Scan for the cell matching the given text and deliver its (x, y) coordinate at center. 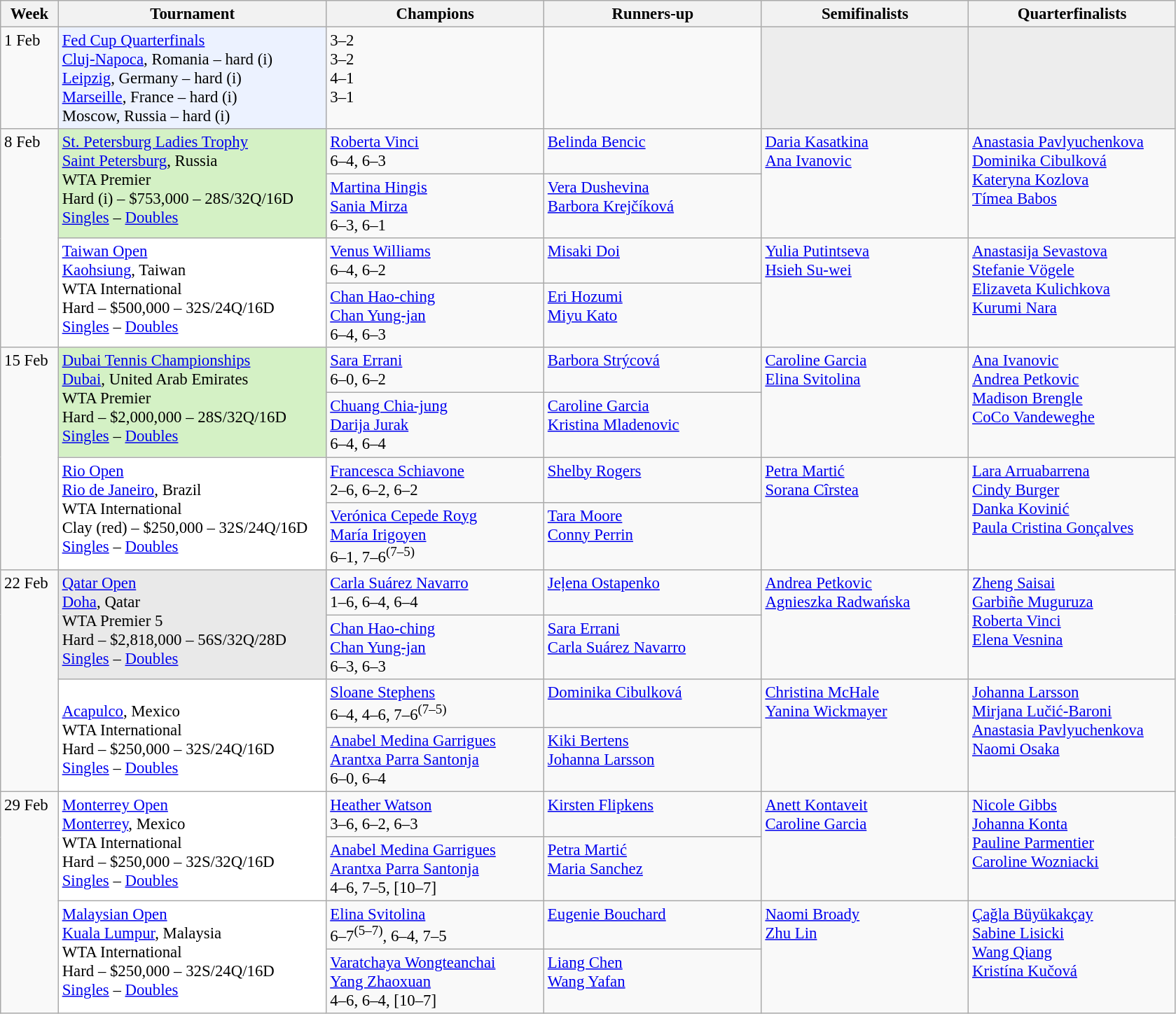
Daria Kasatkina Ana Ivanovic (865, 183)
Tara Moore Conny Perrin (653, 536)
Rio Open Rio de Janeiro, BrazilWTA InternationalClay (red) – $250,000 – 32S/24Q/16DSingles – Doubles (192, 514)
Johanna Larsson Mirjana Lučić-Baroni Anastasia Pavlyuchenkova Naomi Osaka (1072, 735)
Eugenie Bouchard (653, 926)
St. Petersburg Ladies Trophy Saint Petersburg, RussiaWTA PremierHard (i) – $753,000 – 28S/32Q/16DSingles – Doubles (192, 183)
Monterrey Open Monterrey, MexicoWTA InternationalHard – $250,000 – 32S/32Q/16DSingles – Doubles (192, 846)
Kiki Bertens Johanna Larsson (653, 760)
Anett Kontaveit Caroline Garcia (865, 846)
Francesca Schiavone2–6, 6–2, 6–2 (436, 480)
Petra Martić Maria Sanchez (653, 869)
3–2 3–2 4–1 3–1 (436, 78)
Week (29, 14)
Anastasija Sevastova Stefanie Vögele Elizaveta Kulichkova Kurumi Nara (1072, 293)
Anabel Medina Garrigues Arantxa Parra Santonja6–0, 6–4 (436, 760)
Kirsten Flipkens (653, 814)
Barbora Strýcová (653, 370)
Sloane Stephens6–4, 4–6, 7–6(7–5) (436, 703)
Petra Martić Sorana Cîrstea (865, 514)
Eri Hozumi Miyu Kato (653, 316)
Chuang Chia-jung Darija Jurak6–4, 6–4 (436, 425)
Malaysian Open Kuala Lumpur, MalaysiaWTA InternationalHard – $250,000 – 32S/24Q/16DSingles – Doubles (192, 958)
Carla Suárez Navarro1–6, 6–4, 6–4 (436, 592)
Fed Cup Quarterfinals Cluj-Napoca, Romania – hard (i) Leipzig, Germany – hard (i) Marseille, France – hard (i) Moscow, Russia – hard (i) (192, 78)
Misaki Doi (653, 261)
Chan Hao-ching Chan Yung-jan6–4, 6–3 (436, 316)
Runners-up (653, 14)
8 Feb (29, 238)
Verónica Cepede Royg María Irigoyen6–1, 7–6(7–5) (436, 536)
Anastasia Pavlyuchenkova Dominika Cibulková Kateryna Kozlova Tímea Babos (1072, 183)
Caroline Garcia Kristina Mladenovic (653, 425)
Acapulco, MexicoWTA InternationalHard – $250,000 – 32S/24Q/16DSingles – Doubles (192, 735)
Caroline Garcia Elina Svitolina (865, 402)
Elina Svitolina6–7(5–7), 6–4, 7–5 (436, 926)
Ana Ivanovic Andrea Petkovic Madison Brengle CoCo Vandeweghe (1072, 402)
Dominika Cibulková (653, 703)
Quarterfinalists (1072, 14)
Belinda Bencic (653, 151)
Christina McHale Yanina Wickmayer (865, 735)
Heather Watson3–6, 6–2, 6–3 (436, 814)
Venus Williams6–4, 6–2 (436, 261)
22 Feb (29, 681)
Vera Dushevina Barbora Krejčíková (653, 207)
Shelby Rogers (653, 480)
Lara Arruabarrena Cindy Burger Danka Kovinić Paula Cristina Gonçalves (1072, 514)
15 Feb (29, 458)
Andrea Petkovic Agnieszka Radwańska (865, 624)
Taiwan OpenKaohsiung, Taiwan WTA InternationalHard – $500,000 – 32S/24Q/16DSingles – Doubles (192, 293)
Chan Hao-ching Chan Yung-jan6–3, 6–3 (436, 647)
Zheng Saisai Garbiñe Muguruza Roberta Vinci Elena Vesnina (1072, 624)
1 Feb (29, 78)
Qatar Open Doha, QatarWTA Premier 5Hard – $2,818,000 – 56S/32Q/28DSingles – Doubles (192, 624)
Yulia Putintseva Hsieh Su-wei (865, 293)
Çağla Büyükakçay Sabine Lisicki Wang Qiang Kristína Kučová (1072, 958)
Roberta Vinci6–4, 6–3 (436, 151)
Liang Chen Wang Yafan (653, 982)
Martina Hingis Sania Mirza6–3, 6–1 (436, 207)
29 Feb (29, 902)
Champions (436, 14)
Varatchaya Wongteanchai Yang Zhaoxuan4–6, 6–4, [10–7] (436, 982)
Dubai Tennis Championships Dubai, United Arab EmiratesWTA PremierHard – $2,000,000 – 28S/32Q/16DSingles – Doubles (192, 402)
Sara Errani6–0, 6–2 (436, 370)
Naomi Broady Zhu Lin (865, 958)
Semifinalists (865, 14)
Anabel Medina Garrigues Arantxa Parra Santonja4–6, 7–5, [10–7] (436, 869)
Nicole Gibbs Johanna Konta Pauline Parmentier Caroline Wozniacki (1072, 846)
Jeļena Ostapenko (653, 592)
Tournament (192, 14)
Sara Errani Carla Suárez Navarro (653, 647)
